Locate the cell with the specified text and output its (X, Y) center coordinate. 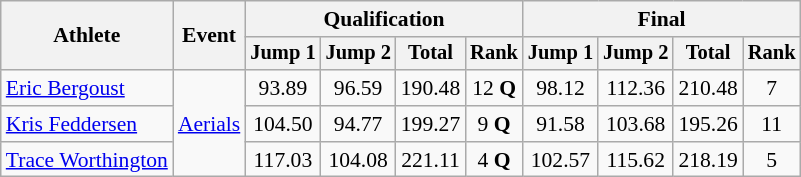
94.77 (358, 124)
104.50 (282, 124)
Kris Feddersen (87, 124)
Aerials (209, 124)
Athlete (87, 36)
93.89 (282, 88)
98.12 (560, 88)
Event (209, 36)
7 (772, 88)
199.27 (430, 124)
210.48 (708, 88)
96.59 (358, 88)
103.68 (636, 124)
91.58 (560, 124)
9 Q (494, 124)
195.26 (708, 124)
190.48 (430, 88)
Final (662, 19)
Eric Bergoust (87, 88)
11 (772, 124)
12 Q (494, 88)
112.36 (636, 88)
Qualification (384, 19)
